Search for the cell housing the specified text and yield its (x, y) center coordinate. 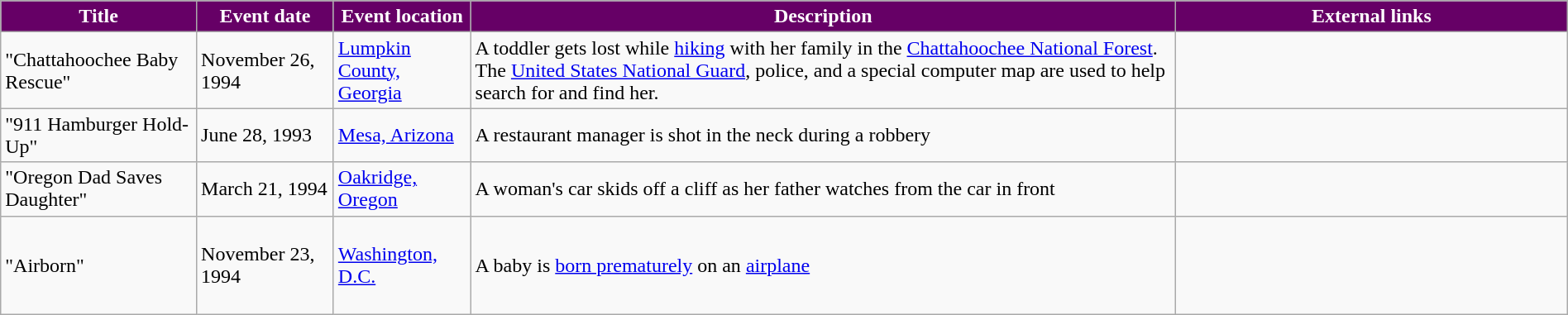
Oakridge, Oregon (402, 189)
Washington, D.C. (402, 265)
Event date (265, 17)
A restaurant manager is shot in the neck during a robbery (824, 136)
Event location (402, 17)
"Chattahoochee Baby Rescue" (99, 70)
A woman's car skids off a cliff as her father watches from the car in front (824, 189)
"Oregon Dad Saves Daughter" (99, 189)
A baby is born prematurely on an airplane (824, 265)
"911 Hamburger Hold-Up" (99, 136)
November 23, 1994 (265, 265)
June 28, 1993 (265, 136)
November 26, 1994 (265, 70)
March 21, 1994 (265, 189)
"Airborn" (99, 265)
Description (824, 17)
Title (99, 17)
Lumpkin County, Georgia (402, 70)
External links (1372, 17)
Mesa, Arizona (402, 136)
